Return (X, Y) of the center of cell containing provided text 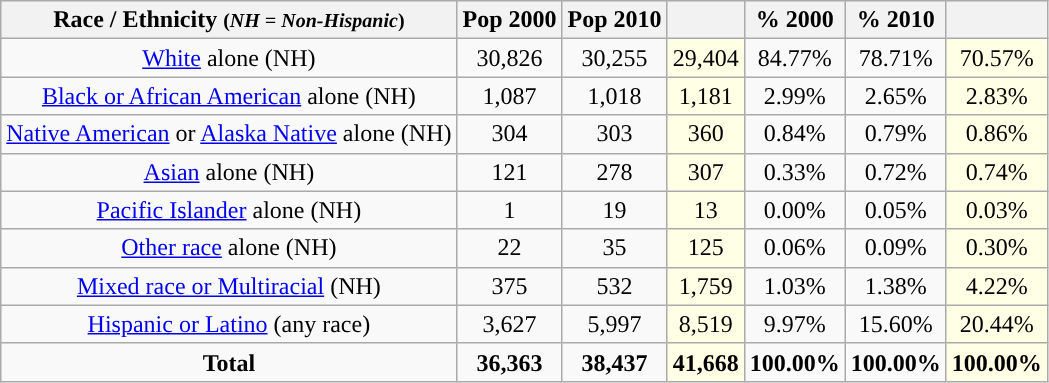
Mixed race or Multiracial (NH) (229, 286)
2.65% (896, 96)
3,627 (510, 324)
304 (510, 134)
84.77% (794, 58)
78.71% (896, 58)
125 (706, 248)
20.44% (996, 324)
Pop 2000 (510, 20)
36,363 (510, 362)
Race / Ethnicity (NH = Non-Hispanic) (229, 20)
0.74% (996, 172)
278 (614, 172)
1.03% (794, 286)
0.30% (996, 248)
Pop 2010 (614, 20)
1,018 (614, 96)
Native American or Alaska Native alone (NH) (229, 134)
35 (614, 248)
5,997 (614, 324)
4.22% (996, 286)
22 (510, 248)
121 (510, 172)
30,255 (614, 58)
2.83% (996, 96)
13 (706, 210)
% 2000 (794, 20)
1,181 (706, 96)
19 (614, 210)
1,087 (510, 96)
1.38% (896, 286)
0.03% (996, 210)
0.09% (896, 248)
0.84% (794, 134)
303 (614, 134)
532 (614, 286)
Pacific Islander alone (NH) (229, 210)
White alone (NH) (229, 58)
375 (510, 286)
9.97% (794, 324)
0.79% (896, 134)
360 (706, 134)
38,437 (614, 362)
30,826 (510, 58)
8,519 (706, 324)
Other race alone (NH) (229, 248)
1 (510, 210)
29,404 (706, 58)
15.60% (896, 324)
Asian alone (NH) (229, 172)
70.57% (996, 58)
1,759 (706, 286)
0.00% (794, 210)
307 (706, 172)
Total (229, 362)
0.86% (996, 134)
41,668 (706, 362)
0.72% (896, 172)
% 2010 (896, 20)
0.06% (794, 248)
2.99% (794, 96)
0.33% (794, 172)
Hispanic or Latino (any race) (229, 324)
0.05% (896, 210)
Black or African American alone (NH) (229, 96)
